Search for the cell housing the specified text and yield its (x, y) center coordinate. 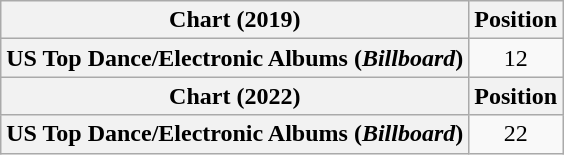
22 (516, 134)
12 (516, 58)
Chart (2022) (235, 96)
Chart (2019) (235, 20)
